Return (X, Y) of the center of cell containing provided text 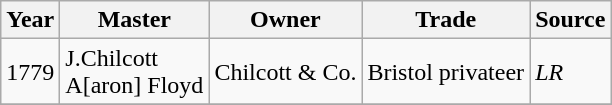
Trade (446, 20)
Master (134, 20)
Year (30, 20)
Source (570, 20)
LR (570, 72)
Chilcott & Co. (286, 72)
J.ChilcottA[aron] Floyd (134, 72)
1779 (30, 72)
Bristol privateer (446, 72)
Owner (286, 20)
